Identify which cell holds the provided text, then report its [x, y] central coordinate. 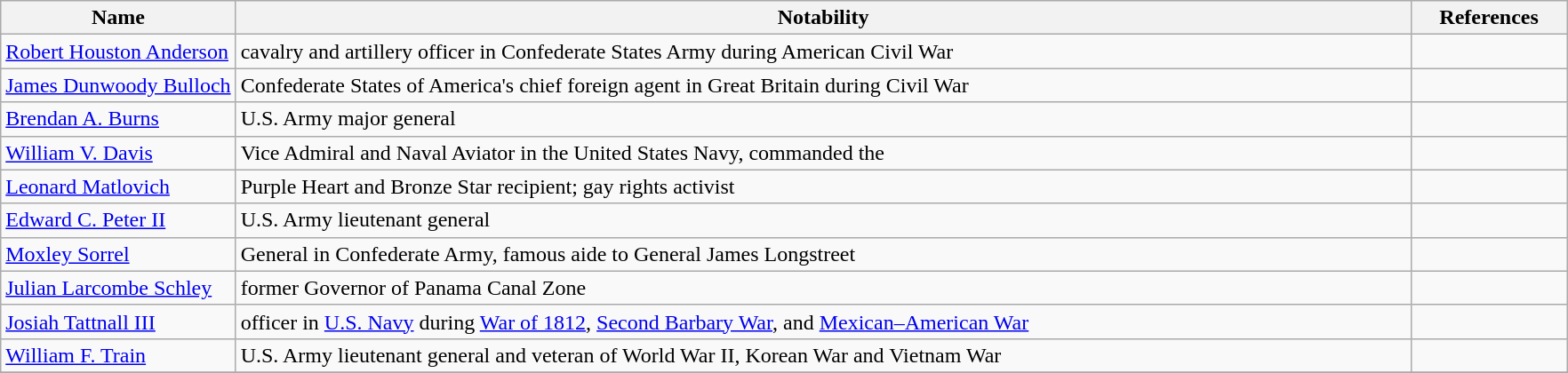
Moxley Sorrel [118, 254]
General in Confederate Army, famous aide to General James Longstreet [823, 254]
William V. Davis [118, 153]
U.S. Army major general [823, 119]
cavalry and artillery officer in Confederate States Army during American Civil War [823, 52]
Edward C. Peter II [118, 220]
former Governor of Panama Canal Zone [823, 288]
Josiah Tattnall III [118, 321]
officer in U.S. Navy during War of 1812, Second Barbary War, and Mexican–American War [823, 321]
Name [118, 18]
References [1489, 18]
Robert Houston Anderson [118, 52]
Notability [823, 18]
Confederate States of America's chief foreign agent in Great Britain during Civil War [823, 85]
Brendan A. Burns [118, 119]
James Dunwoody Bulloch [118, 85]
U.S. Army lieutenant general and veteran of World War II, Korean War and Vietnam War [823, 355]
Julian Larcombe Schley [118, 288]
Vice Admiral and Naval Aviator in the United States Navy, commanded the [823, 153]
Leonard Matlovich [118, 186]
U.S. Army lieutenant general [823, 220]
William F. Train [118, 355]
Purple Heart and Bronze Star recipient; gay rights activist [823, 186]
